Detect which cell encompasses the target text, then output its (X, Y) center coordinate. 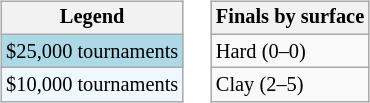
Finals by surface (290, 18)
Clay (2–5) (290, 85)
Legend (92, 18)
Hard (0–0) (290, 51)
$10,000 tournaments (92, 85)
$25,000 tournaments (92, 51)
